Return (X, Y) of the center of cell containing provided text 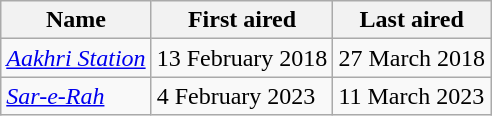
Name (76, 20)
Last aired (412, 20)
First aired (242, 20)
Sar-e-Rah (76, 96)
Aakhri Station (76, 58)
13 February 2018 (242, 58)
4 February 2023 (242, 96)
11 March 2023 (412, 96)
27 March 2018 (412, 58)
